For the text-containing cell, return its midpoint in (x, y) coordinate format. 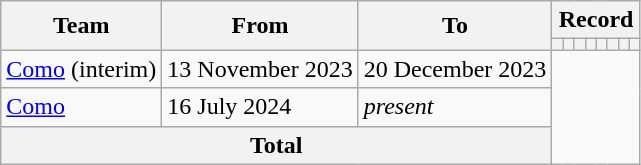
16 July 2024 (260, 107)
Como (interim) (82, 69)
Record (596, 20)
13 November 2023 (260, 69)
From (260, 26)
present (455, 107)
20 December 2023 (455, 69)
Total (276, 145)
Como (82, 107)
Team (82, 26)
To (455, 26)
